Find where the given text appears and provide that cell's center as (x, y) coordinate. 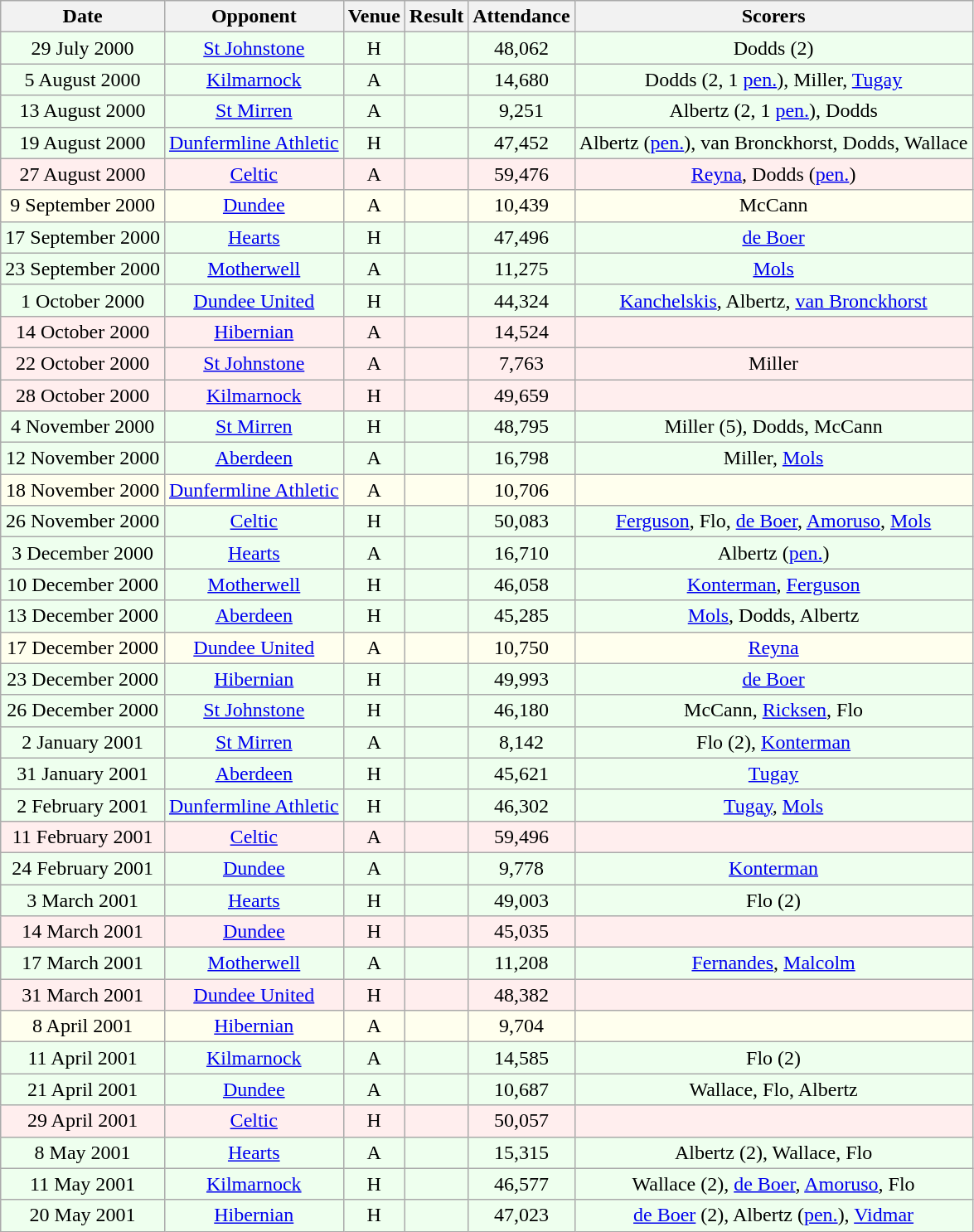
Wallace (2), de Boer, Amoruso, Flo (773, 1184)
48,382 (521, 995)
17 March 2001 (83, 963)
17 September 2000 (83, 237)
Dodds (2, 1 pen.), Miller, Tugay (773, 80)
Attendance (521, 17)
31 March 2001 (83, 995)
9 September 2000 (83, 206)
Miller (773, 363)
Reyna (773, 648)
31 January 2001 (83, 774)
11 April 2001 (83, 1058)
11,275 (521, 269)
21 April 2001 (83, 1089)
44,324 (521, 300)
14 October 2000 (83, 332)
Flo (2), Konterman (773, 742)
4 November 2000 (83, 427)
Miller, Mols (773, 458)
19 August 2000 (83, 143)
45,035 (521, 932)
13 August 2000 (83, 111)
47,496 (521, 237)
29 April 2001 (83, 1121)
10 December 2000 (83, 584)
Opponent (254, 17)
2 February 2001 (83, 805)
47,023 (521, 1215)
14,680 (521, 80)
8 May 2001 (83, 1152)
14,585 (521, 1058)
Mols, Dodds, Albertz (773, 616)
46,577 (521, 1184)
47,452 (521, 143)
26 November 2000 (83, 521)
McCann (773, 206)
9,251 (521, 111)
2 January 2001 (83, 742)
14,524 (521, 332)
59,496 (521, 837)
1 October 2000 (83, 300)
de Boer (2), Albertz (pen.), Vidmar (773, 1215)
3 March 2001 (83, 900)
16,710 (521, 553)
16,798 (521, 458)
Albertz (2), Wallace, Flo (773, 1152)
11,208 (521, 963)
45,621 (521, 774)
18 November 2000 (83, 490)
17 December 2000 (83, 648)
50,083 (521, 521)
McCann, Ricksen, Flo (773, 711)
11 May 2001 (83, 1184)
49,659 (521, 395)
11 February 2001 (83, 837)
59,476 (521, 174)
Wallace, Flo, Albertz (773, 1089)
3 December 2000 (83, 553)
Albertz (pen.) (773, 553)
10,750 (521, 648)
Scorers (773, 17)
24 February 2001 (83, 868)
Fernandes, Malcolm (773, 963)
Albertz (2, 1 pen.), Dodds (773, 111)
26 December 2000 (83, 711)
Kanchelskis, Albertz, van Bronckhorst (773, 300)
Konterman, Ferguson (773, 584)
50,057 (521, 1121)
45,285 (521, 616)
Konterman (773, 868)
8 April 2001 (83, 1026)
10,706 (521, 490)
9,704 (521, 1026)
20 May 2001 (83, 1215)
29 July 2000 (83, 48)
14 March 2001 (83, 932)
Reyna, Dodds (pen.) (773, 174)
Miller (5), Dodds, McCann (773, 427)
Date (83, 17)
27 August 2000 (83, 174)
48,795 (521, 427)
22 October 2000 (83, 363)
10,439 (521, 206)
8,142 (521, 742)
Tugay (773, 774)
Dodds (2) (773, 48)
7,763 (521, 363)
48,062 (521, 48)
49,003 (521, 900)
46,302 (521, 805)
Venue (374, 17)
Result (436, 17)
Albertz (pen.), van Bronckhorst, Dodds, Wallace (773, 143)
46,180 (521, 711)
15,315 (521, 1152)
Ferguson, Flo, de Boer, Amoruso, Mols (773, 521)
Tugay, Mols (773, 805)
Mols (773, 269)
10,687 (521, 1089)
13 December 2000 (83, 616)
49,993 (521, 679)
28 October 2000 (83, 395)
9,778 (521, 868)
46,058 (521, 584)
12 November 2000 (83, 458)
23 September 2000 (83, 269)
23 December 2000 (83, 679)
5 August 2000 (83, 80)
